For the text-containing cell, return its midpoint in [X, Y] coordinate format. 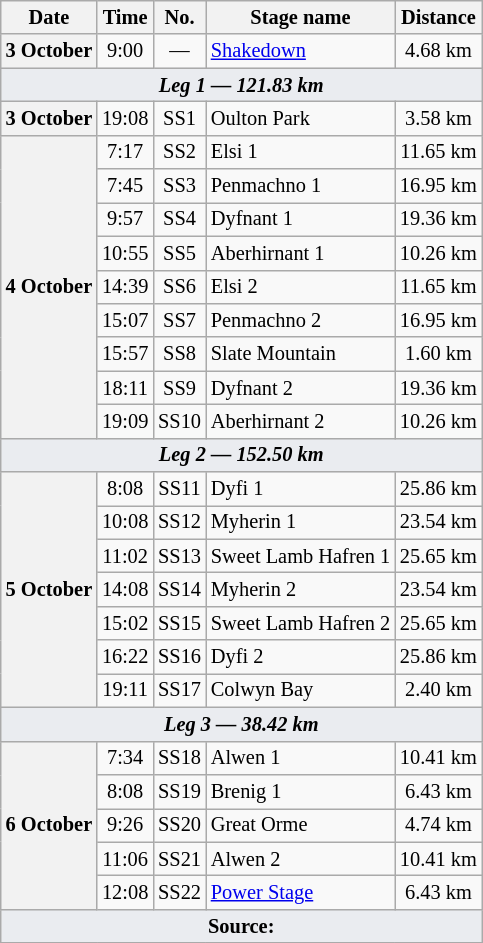
19:08 [125, 118]
SS7 [180, 320]
19:11 [125, 690]
2.40 km [438, 690]
19:09 [125, 421]
Leg 2 — 152.50 km [242, 455]
SS9 [180, 388]
15:02 [125, 623]
SS19 [180, 791]
Time [125, 17]
4.74 km [438, 825]
Source: [242, 926]
Penmachno 2 [300, 320]
9:26 [125, 825]
18:11 [125, 388]
Great Orme [300, 825]
Aberhirnant 2 [300, 421]
SS2 [180, 152]
Oulton Park [300, 118]
10:55 [125, 253]
Shakedown [300, 51]
Dyfnant 1 [300, 219]
9:00 [125, 51]
Brenig 1 [300, 791]
14:08 [125, 589]
6 October [49, 825]
SS22 [180, 892]
Slate Mountain [300, 354]
SS6 [180, 287]
Leg 1 — 121.83 km [242, 85]
5 October [49, 590]
7:34 [125, 758]
9:57 [125, 219]
15:07 [125, 320]
SS16 [180, 657]
15:57 [125, 354]
SS4 [180, 219]
SS15 [180, 623]
SS18 [180, 758]
14:39 [125, 287]
Stage name [300, 17]
Myherin 1 [300, 522]
Sweet Lamb Hafren 1 [300, 556]
SS14 [180, 589]
Elsi 1 [300, 152]
SS10 [180, 421]
SS1 [180, 118]
Myherin 2 [300, 589]
Distance [438, 17]
Elsi 2 [300, 287]
11:02 [125, 556]
SS8 [180, 354]
7:45 [125, 186]
Dyfi 2 [300, 657]
SS11 [180, 489]
Power Stage [300, 892]
Dyfnant 2 [300, 388]
— [180, 51]
Date [49, 17]
Sweet Lamb Hafren 2 [300, 623]
7:17 [125, 152]
Alwen 1 [300, 758]
4 October [49, 286]
SS12 [180, 522]
No. [180, 17]
SS13 [180, 556]
12:08 [125, 892]
1.60 km [438, 354]
Leg 3 — 38.42 km [242, 724]
3.58 km [438, 118]
16:22 [125, 657]
4.68 km [438, 51]
SS3 [180, 186]
Alwen 2 [300, 859]
11:06 [125, 859]
Colwyn Bay [300, 690]
SS5 [180, 253]
SS20 [180, 825]
Penmachno 1 [300, 186]
Aberhirnant 1 [300, 253]
SS17 [180, 690]
10:08 [125, 522]
SS21 [180, 859]
Dyfi 1 [300, 489]
